Return (X, Y) of the center of cell containing provided text 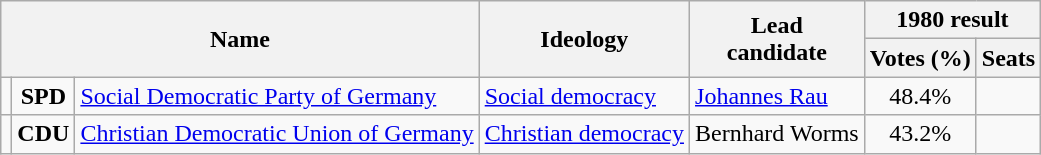
Seats (1008, 58)
Christian democracy (584, 134)
Social democracy (584, 96)
Votes (%) (920, 58)
CDU (44, 134)
Name (240, 39)
1980 result (952, 20)
Johannes Rau (778, 96)
48.4% (920, 96)
Bernhard Worms (778, 134)
Ideology (584, 39)
Social Democratic Party of Germany (277, 96)
43.2% (920, 134)
Christian Democratic Union of Germany (277, 134)
SPD (44, 96)
Leadcandidate (778, 39)
